Extract the (x, y) coordinate from the center of the cell holding the provided text.  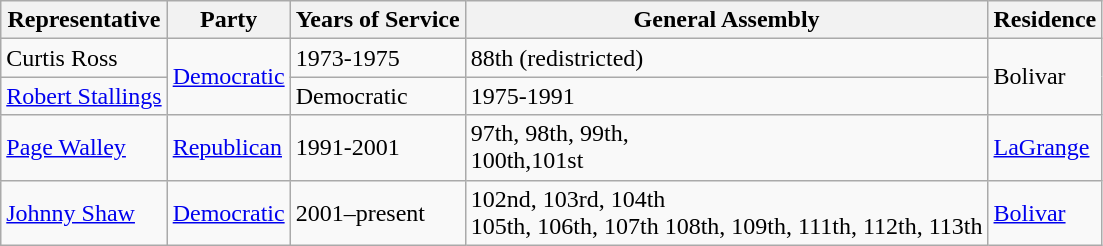
Representative (84, 20)
Republican (228, 148)
97th, 98th, 99th,100th,101st (726, 148)
1973-1975 (378, 58)
Johnny Shaw (84, 212)
General Assembly (726, 20)
1991-2001 (378, 148)
2001–present (378, 212)
Curtis Ross (84, 58)
Robert Stallings (84, 96)
102nd, 103rd, 104th105th, 106th, 107th 108th, 109th, 111th, 112th, 113th (726, 212)
88th (redistricted) (726, 58)
Residence (1045, 20)
LaGrange (1045, 148)
Page Walley (84, 148)
Years of Service (378, 20)
Party (228, 20)
1975-1991 (726, 96)
